Output the (x, y) coordinate of the center of the cell containing the given text.  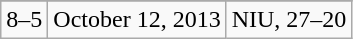
8–5 (24, 20)
October 12, 2013 (137, 20)
NIU, 27–20 (289, 20)
